Search for the cell housing the specified text and yield its [X, Y] center coordinate. 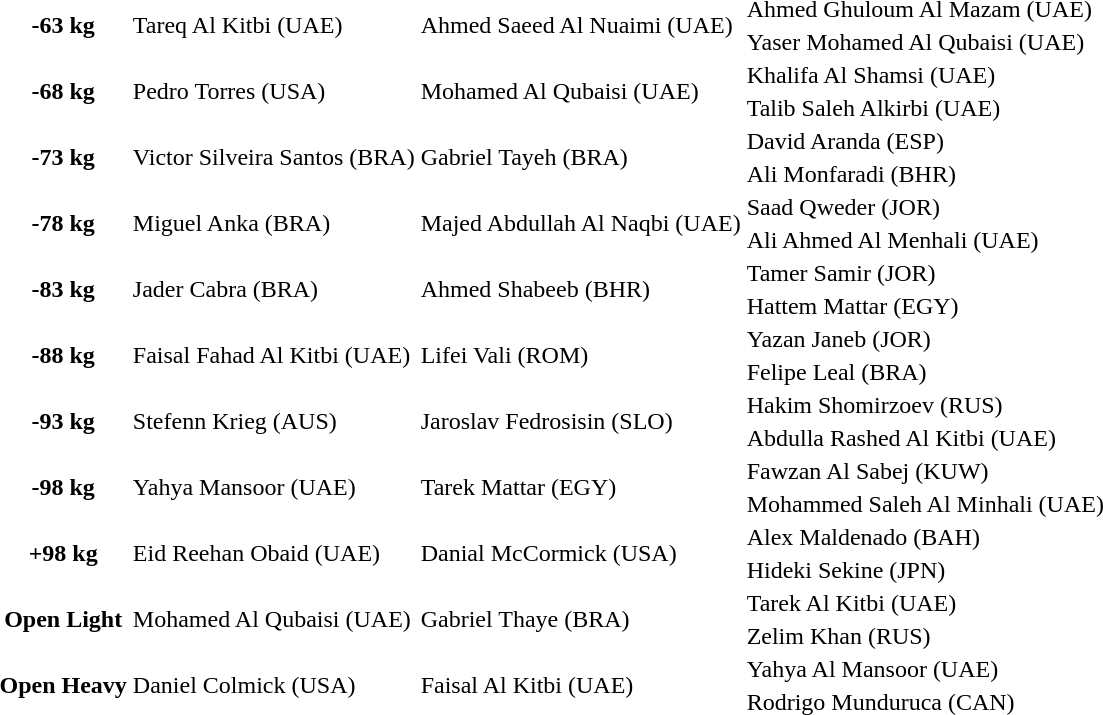
Stefenn Krieg (AUS) [274, 422]
Pedro Torres (USA) [274, 92]
Jaroslav Fedrosisin (SLO) [580, 422]
Majed Abdullah Al Naqbi (UAE) [580, 224]
Yahya Mansoor (UAE) [274, 488]
Jader Cabra (BRA) [274, 290]
Tarek Mattar (EGY) [580, 488]
Danial McCormick (USA) [580, 554]
Lifei Vali (ROM) [580, 356]
Victor Silveira Santos (BRA) [274, 158]
Eid Reehan Obaid (UAE) [274, 554]
Ahmed Shabeeb (BHR) [580, 290]
Gabriel Thaye (BRA) [580, 620]
Miguel Anka (BRA) [274, 224]
Gabriel Tayeh (BRA) [580, 158]
Faisal Fahad Al Kitbi (UAE) [274, 356]
